Search for the cell housing the specified text and yield its [X, Y] center coordinate. 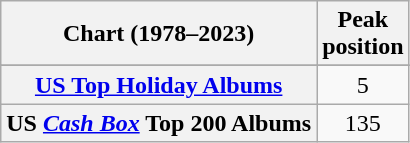
US Top Holiday Albums [159, 85]
US Cash Box Top 200 Albums [159, 123]
5 [363, 85]
Peakposition [363, 34]
Chart (1978–2023) [159, 34]
135 [363, 123]
